Output the (x, y) coordinate of the center of the cell containing the given text.  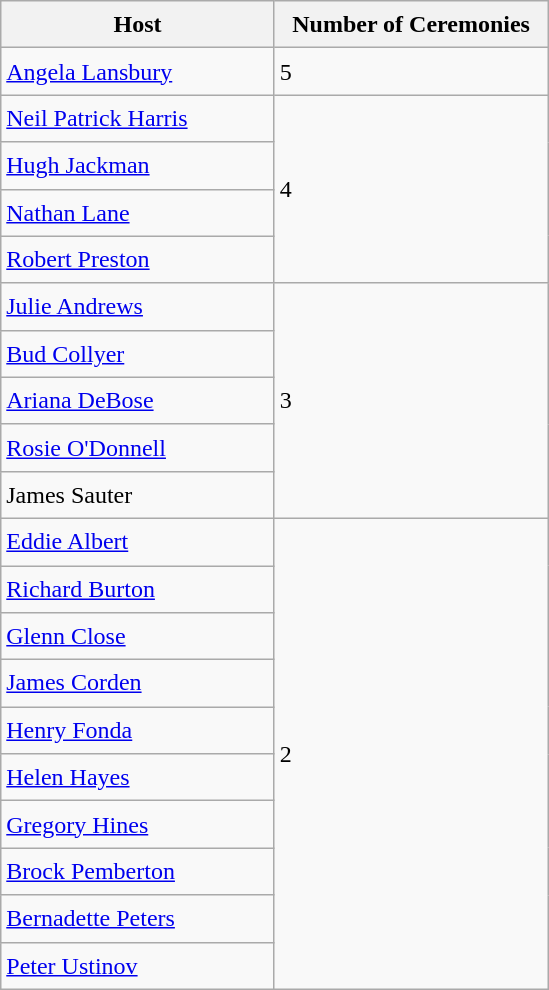
Helen Hayes (138, 778)
Bernadette Peters (138, 918)
Brock Pemberton (138, 872)
Nathan Lane (138, 212)
Ariana DeBose (138, 400)
Eddie Albert (138, 542)
Rosie O'Donnell (138, 448)
Robert Preston (138, 260)
4 (411, 189)
Peter Ustinov (138, 966)
James Corden (138, 684)
3 (411, 400)
Richard Burton (138, 590)
Glenn Close (138, 636)
Hugh Jackman (138, 166)
Neil Patrick Harris (138, 118)
Bud Collyer (138, 354)
Number of Ceremonies (411, 24)
Host (138, 24)
James Sauter (138, 494)
2 (411, 754)
5 (411, 72)
Angela Lansbury (138, 72)
Julie Andrews (138, 306)
Gregory Hines (138, 824)
Henry Fonda (138, 730)
